Pinpoint the cell where the given text exists, returning its [X, Y] midpoint coordinate. 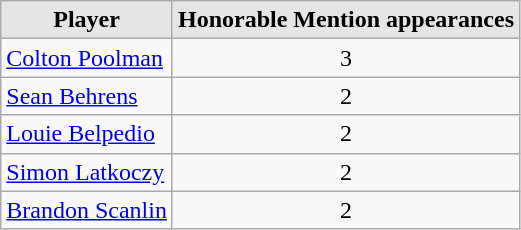
Brandon Scanlin [87, 210]
Colton Poolman [87, 58]
Louie Belpedio [87, 134]
Simon Latkoczy [87, 172]
3 [346, 58]
Sean Behrens [87, 96]
Player [87, 20]
Honorable Mention appearances [346, 20]
